Locate the cell with the specified text and output its (X, Y) center coordinate. 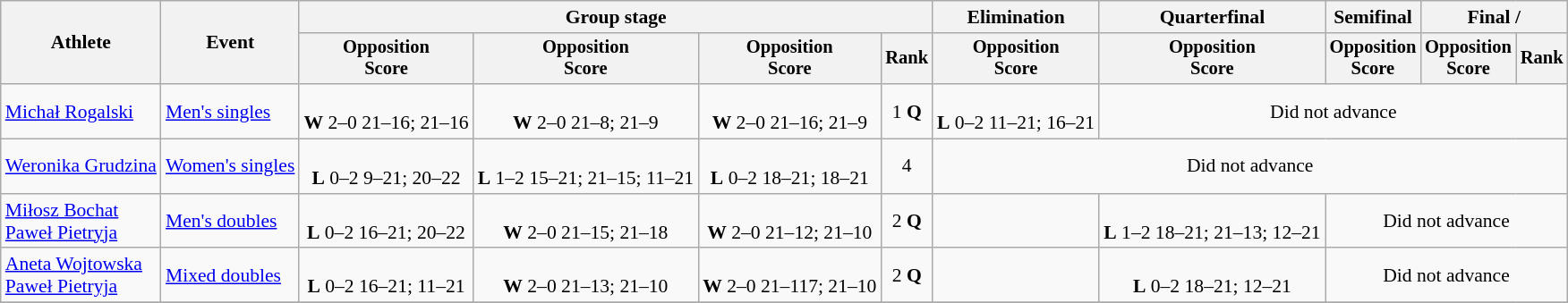
L 1–2 15–21; 21–15; 11–21 (586, 166)
L 0–2 18–21; 18–21 (789, 166)
L 0–2 9–21; 20–22 (386, 166)
L 0–2 16–21; 11–21 (386, 275)
W 2–0 21–12; 21–10 (789, 222)
Men's singles (230, 111)
Semifinal (1373, 17)
Miłosz BochatPaweł Pietryja (81, 222)
Elimination (1016, 17)
Mixed doubles (230, 275)
W 2–0 21–117; 21–10 (789, 275)
1 Q (907, 111)
W 2–0 21–15; 21–18 (586, 222)
W 2–0 21–8; 21–9 (586, 111)
Women's singles (230, 166)
Quarterfinal (1212, 17)
Weronika Grudzina (81, 166)
4 (907, 166)
Event (230, 43)
W 2–0 21–13; 21–10 (586, 275)
W 2–0 21–16; 21–9 (789, 111)
L 0–2 18–21; 12–21 (1212, 275)
Athlete (81, 43)
Aneta WojtowskaPaweł Pietryja (81, 275)
L 0–2 11–21; 16–21 (1016, 111)
Group stage (616, 17)
Michał Rogalski (81, 111)
L 0–2 16–21; 20–22 (386, 222)
Men's doubles (230, 222)
L 1–2 18–21; 21–13; 12–21 (1212, 222)
W 2–0 21–16; 21–16 (386, 111)
Final / (1494, 17)
